Identify which cell holds the provided text, then report its [X, Y] central coordinate. 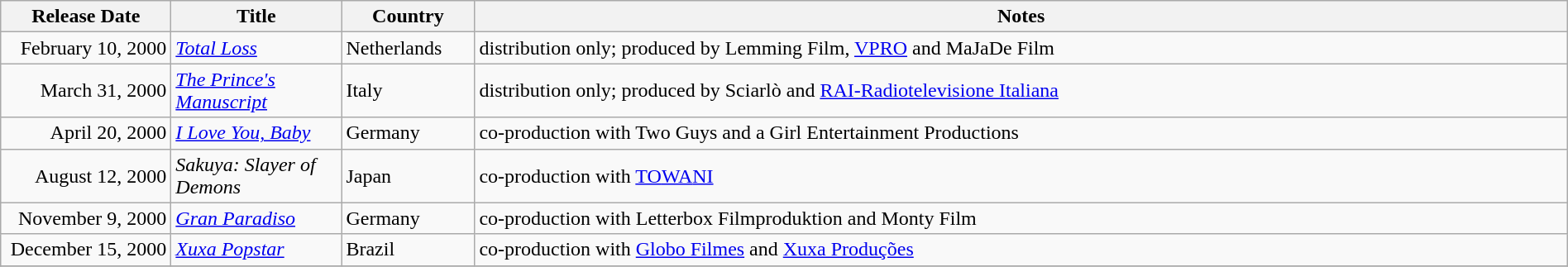
distribution only; produced by Lemming Film, VPRO and MaJaDe Film [1021, 48]
August 12, 2000 [86, 175]
April 20, 2000 [86, 133]
I Love You, Baby [256, 133]
co-production with Two Guys and a Girl Entertainment Productions [1021, 133]
Netherlands [409, 48]
Xuxa Popstar [256, 250]
Release Date [86, 17]
Notes [1021, 17]
co-production with Letterbox Filmproduktion and Monty Film [1021, 218]
Italy [409, 91]
distribution only; produced by Sciarlò and RAI-Radiotelevisione Italiana [1021, 91]
Sakuya: Slayer of Demons [256, 175]
February 10, 2000 [86, 48]
co-production with TOWANI [1021, 175]
March 31, 2000 [86, 91]
Title [256, 17]
Total Loss [256, 48]
The Prince's Manuscript [256, 91]
Gran Paradiso [256, 218]
Japan [409, 175]
November 9, 2000 [86, 218]
co-production with Globo Filmes and Xuxa Produções [1021, 250]
Brazil [409, 250]
Country [409, 17]
December 15, 2000 [86, 250]
